Locate the cell with the specified text and output its (X, Y) center coordinate. 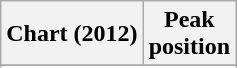
Peakposition (189, 34)
Chart (2012) (72, 34)
